Detect which cell encompasses the target text, then output its [X, Y] center coordinate. 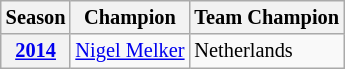
Team Champion [266, 17]
Nigel Melker [130, 51]
Season [36, 17]
Netherlands [266, 51]
Champion [130, 17]
2014 [36, 51]
